Identify which cell holds the provided text, then report its [X, Y] central coordinate. 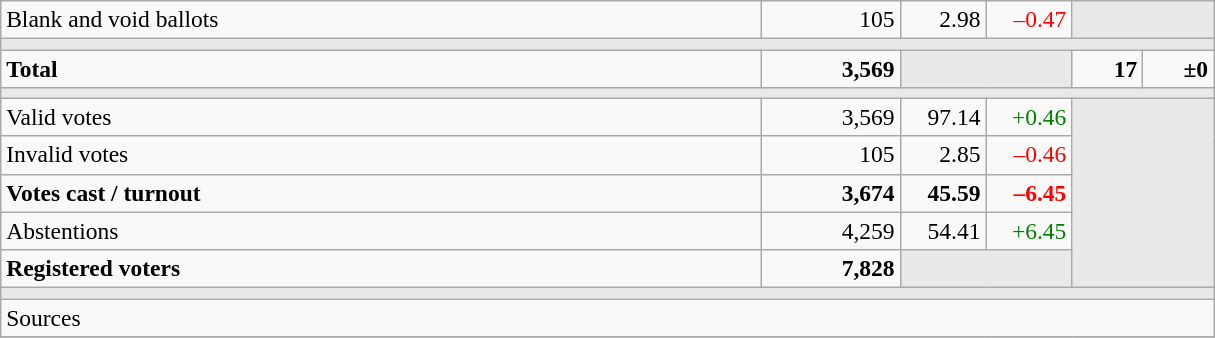
45.59 [943, 193]
Registered voters [382, 269]
Votes cast / turnout [382, 193]
+6.45 [1029, 231]
–6.45 [1029, 193]
Blank and void ballots [382, 20]
Valid votes [382, 117]
±0 [1178, 69]
97.14 [943, 117]
2.98 [943, 20]
2.85 [943, 155]
7,828 [831, 269]
17 [1108, 69]
Total [382, 69]
–0.46 [1029, 155]
Abstentions [382, 231]
+0.46 [1029, 117]
54.41 [943, 231]
4,259 [831, 231]
Sources [608, 317]
–0.47 [1029, 20]
Invalid votes [382, 155]
3,674 [831, 193]
